Detect which cell encompasses the target text, then output its (x, y) center coordinate. 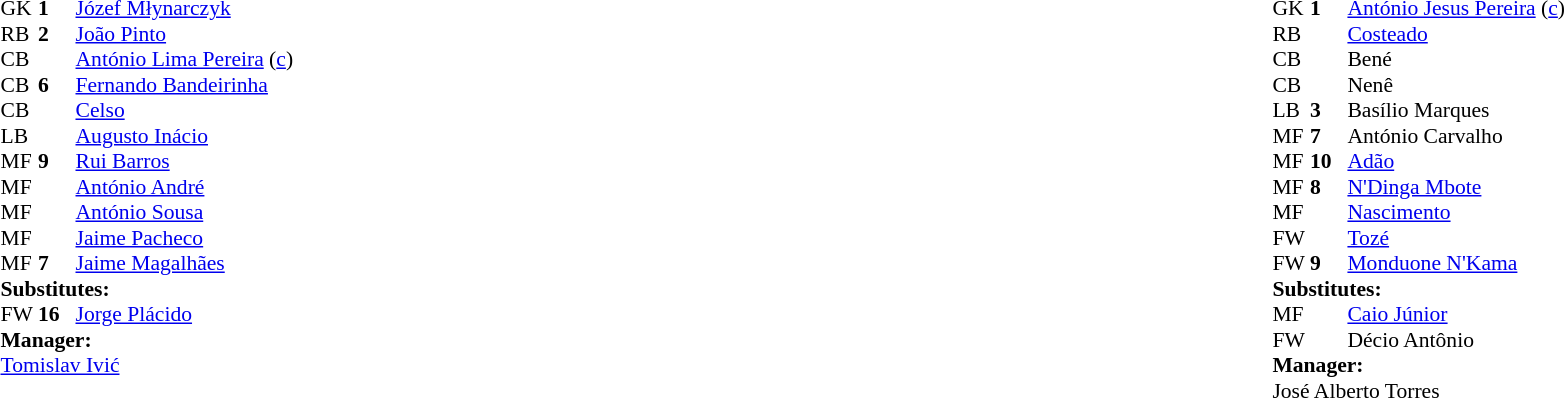
6 (57, 85)
10 (1329, 161)
Manager: (146, 340)
António Sousa (185, 213)
João Pinto (185, 34)
Jaime Pacheco (185, 238)
16 (57, 315)
Jaime Magalhães (185, 263)
Augusto Inácio (185, 136)
António André (185, 187)
2 (57, 34)
Tomislav Ivić (146, 365)
Fernando Bandeirinha (185, 85)
8 (1329, 187)
António Lima Pereira (c) (185, 59)
Celso (185, 111)
Substitutes: (146, 289)
Jorge Plácido (185, 315)
Rui Barros (185, 161)
3 (1329, 111)
